Extract the (X, Y) coordinate from the center of the cell holding the provided text.  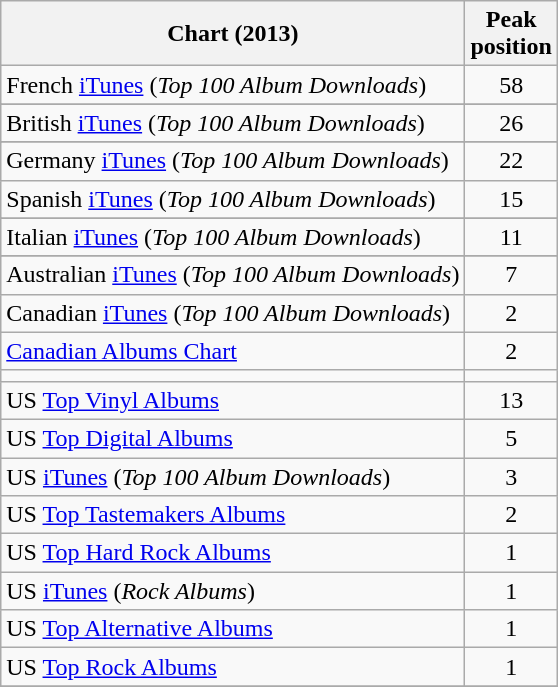
Italian iTunes (Top 100 Album Downloads) (233, 237)
11 (511, 237)
3 (511, 477)
Spanish iTunes (Top 100 Album Downloads) (233, 199)
Canadian iTunes (Top 100 Album Downloads) (233, 313)
Germany iTunes (Top 100 Album Downloads) (233, 161)
US Top Rock Albums (233, 667)
US Top Alternative Albums (233, 629)
US iTunes (Top 100 Album Downloads) (233, 477)
US Top Digital Albums (233, 438)
22 (511, 161)
US Top Hard Rock Albums (233, 553)
Canadian Albums Chart (233, 351)
5 (511, 438)
US iTunes (Rock Albums) (233, 591)
13 (511, 400)
26 (511, 123)
58 (511, 85)
US Top Vinyl Albums (233, 400)
French iTunes (Top 100 Album Downloads) (233, 85)
15 (511, 199)
7 (511, 275)
Chart (2013) (233, 34)
Peakposition (511, 34)
US Top Tastemakers Albums (233, 515)
Australian iTunes (Top 100 Album Downloads) (233, 275)
British iTunes (Top 100 Album Downloads) (233, 123)
